Extract the (X, Y) coordinate from the center of the cell holding the provided text.  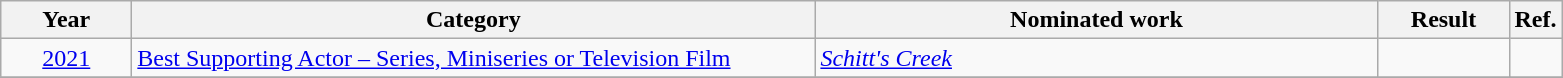
Category (474, 20)
Nominated work (1096, 20)
Best Supporting Actor – Series, Miniseries or Television Film (474, 58)
Result (1444, 20)
2021 (66, 58)
Schitt's Creek (1096, 58)
Ref. (1536, 20)
Year (66, 20)
